Search for the cell housing the specified text and yield its (x, y) center coordinate. 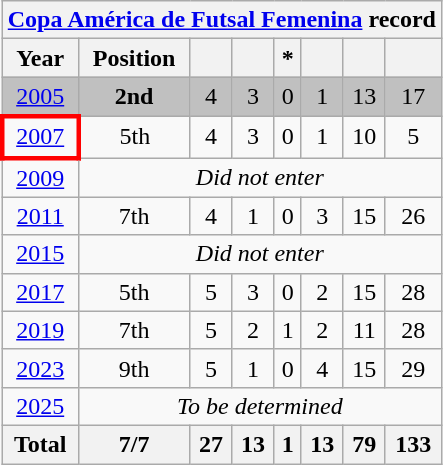
2009 (40, 178)
10 (364, 136)
* (288, 58)
2015 (40, 254)
79 (364, 444)
17 (413, 97)
2017 (40, 292)
2023 (40, 368)
9th (134, 368)
7/7 (134, 444)
2025 (40, 406)
26 (413, 216)
Position (134, 58)
2007 (40, 136)
133 (413, 444)
Year (40, 58)
2005 (40, 97)
Total (40, 444)
27 (211, 444)
2019 (40, 330)
29 (413, 368)
Copa América de Futsal Femenina record (222, 20)
11 (364, 330)
To be determined (260, 406)
2011 (40, 216)
2nd (134, 97)
